From the cell containing the given text, extract its center point as [x, y] coordinate. 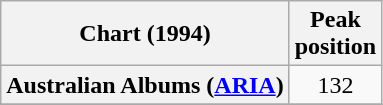
132 [335, 85]
Australian Albums (ARIA) [145, 85]
Peakposition [335, 34]
Chart (1994) [145, 34]
